Locate the cell with the specified text and output its (X, Y) center coordinate. 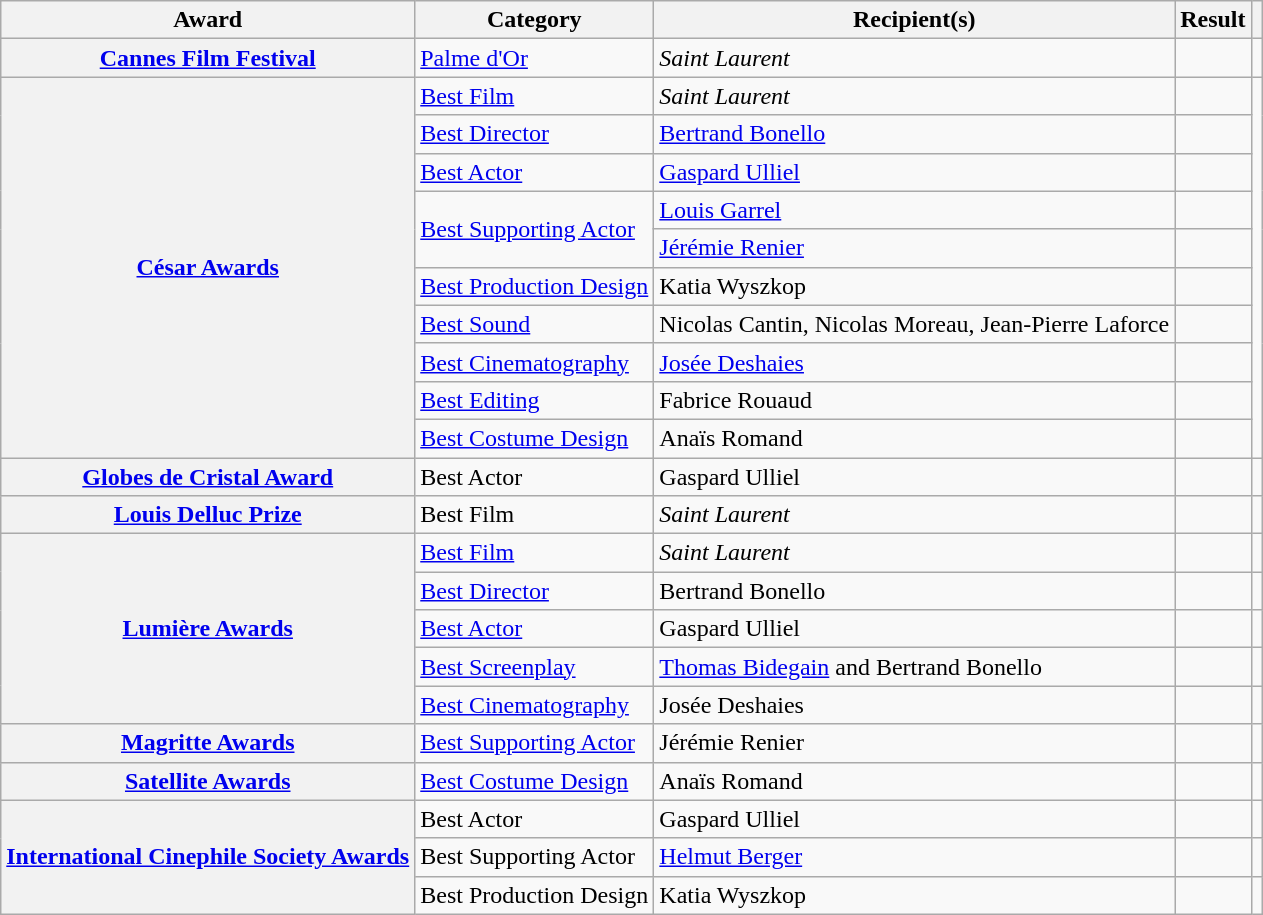
Helmut Berger (914, 857)
Louis Garrel (914, 210)
International Cinephile Society Awards (208, 857)
Satellite Awards (208, 781)
Best Screenplay (534, 667)
Louis Delluc Prize (208, 515)
Award (208, 20)
Result (1213, 20)
Best Sound (534, 324)
Cannes Film Festival (208, 58)
Nicolas Cantin, Nicolas Moreau, Jean-Pierre Laforce (914, 324)
Lumière Awards (208, 629)
Fabrice Rouaud (914, 400)
César Awards (208, 268)
Magritte Awards (208, 743)
Thomas Bidegain and Bertrand Bonello (914, 667)
Recipient(s) (914, 20)
Category (534, 20)
Globes de Cristal Award (208, 477)
Best Editing (534, 400)
Palme d'Or (534, 58)
